Scan for the cell matching the given text and deliver its [X, Y] coordinate at center. 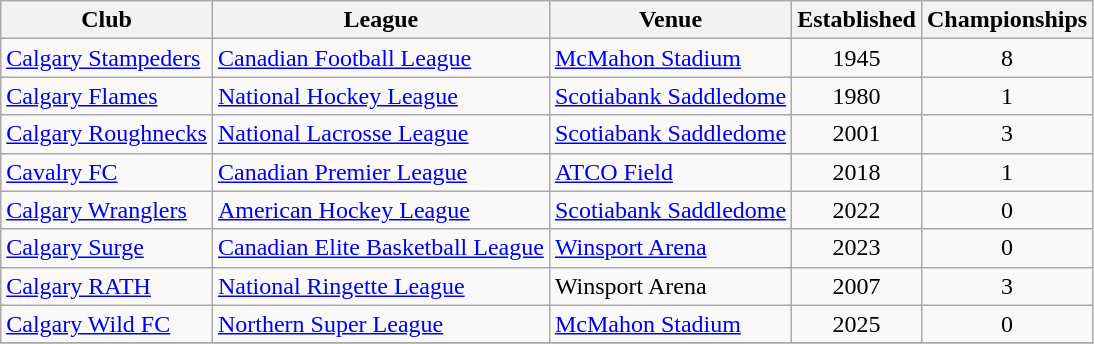
ATCO Field [670, 172]
Cavalry FC [107, 172]
Calgary Roughnecks [107, 134]
2025 [857, 324]
Calgary RATH [107, 286]
Canadian Elite Basketball League [380, 248]
Championships [1006, 20]
National Hockey League [380, 96]
National Lacrosse League [380, 134]
Calgary Surge [107, 248]
2022 [857, 210]
Venue [670, 20]
Canadian Football League [380, 58]
Calgary Wild FC [107, 324]
1945 [857, 58]
2018 [857, 172]
Canadian Premier League [380, 172]
Calgary Wranglers [107, 210]
Northern Super League [380, 324]
Established [857, 20]
American Hockey League [380, 210]
League [380, 20]
8 [1006, 58]
2001 [857, 134]
National Ringette League [380, 286]
1980 [857, 96]
Calgary Stampeders [107, 58]
Calgary Flames [107, 96]
Club [107, 20]
2023 [857, 248]
2007 [857, 286]
